Locate the cell with the specified text and output its [X, Y] center coordinate. 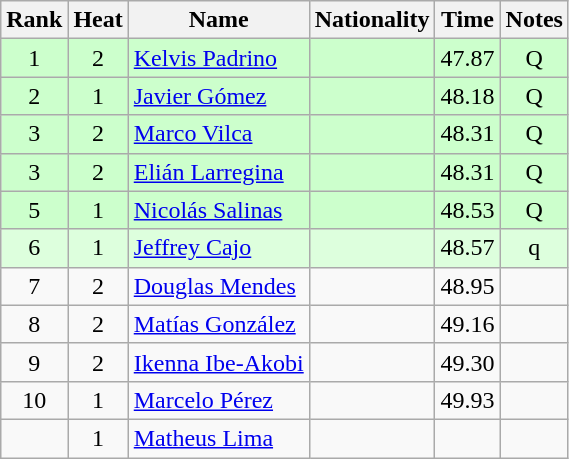
q [534, 248]
Nationality [372, 20]
Matías González [218, 324]
Ikenna Ibe-Akobi [218, 362]
48.53 [468, 210]
Heat [98, 20]
5 [34, 210]
6 [34, 248]
9 [34, 362]
49.93 [468, 400]
47.87 [468, 58]
Nicolás Salinas [218, 210]
10 [34, 400]
Marco Vilca [218, 134]
Time [468, 20]
Elián Larregina [218, 172]
Matheus Lima [218, 438]
48.18 [468, 96]
7 [34, 286]
Javier Gómez [218, 96]
8 [34, 324]
49.30 [468, 362]
Douglas Mendes [218, 286]
49.16 [468, 324]
Notes [534, 20]
Marcelo Pérez [218, 400]
48.57 [468, 248]
Name [218, 20]
Kelvis Padrino [218, 58]
48.95 [468, 286]
Jeffrey Cajo [218, 248]
Rank [34, 20]
